For the text-containing cell, return its midpoint in [x, y] coordinate format. 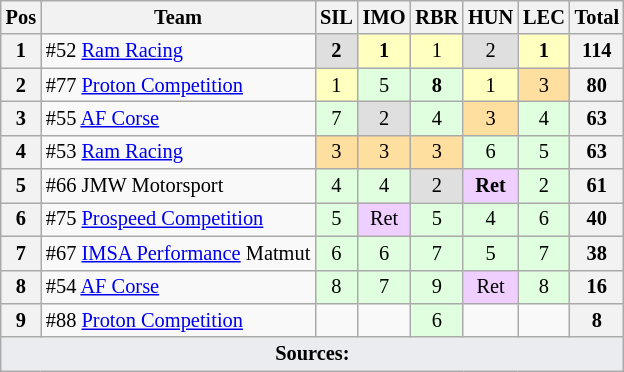
#88 Proton Competition [178, 320]
38 [597, 253]
Total [597, 17]
16 [597, 287]
#55 AF Corse [178, 118]
RBR [436, 17]
LEC [544, 17]
SIL [336, 17]
Pos [21, 17]
#77 Proton Competition [178, 85]
HUN [490, 17]
#67 IMSA Performance Matmut [178, 253]
40 [597, 219]
Sources: [312, 354]
80 [597, 85]
#53 Ram Racing [178, 152]
Team [178, 17]
#75 Prospeed Competition [178, 219]
#54 AF Corse [178, 287]
61 [597, 186]
114 [597, 51]
#52 Ram Racing [178, 51]
IMO [384, 17]
#66 JMW Motorsport [178, 186]
